Find where the given text appears and provide that cell's center as [x, y] coordinate. 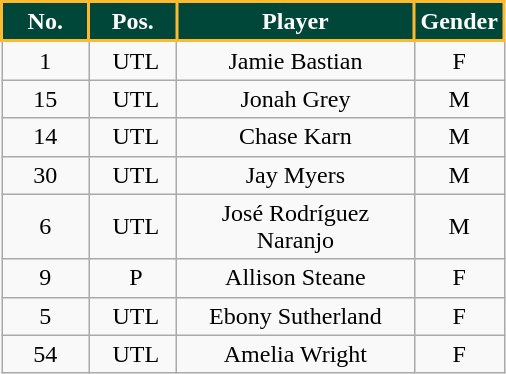
Jamie Bastian [296, 60]
Amelia Wright [296, 354]
Jonah Grey [296, 99]
Chase Karn [296, 137]
Allison Steane [296, 278]
Player [296, 22]
54 [46, 354]
Jay Myers [296, 175]
Pos. [133, 22]
30 [46, 175]
6 [46, 226]
Ebony Sutherland [296, 316]
Gender [459, 22]
No. [46, 22]
9 [46, 278]
1 [46, 60]
15 [46, 99]
José Rodríguez Naranjo [296, 226]
14 [46, 137]
5 [46, 316]
P [133, 278]
